Identify which cell holds the provided text, then report its (X, Y) central coordinate. 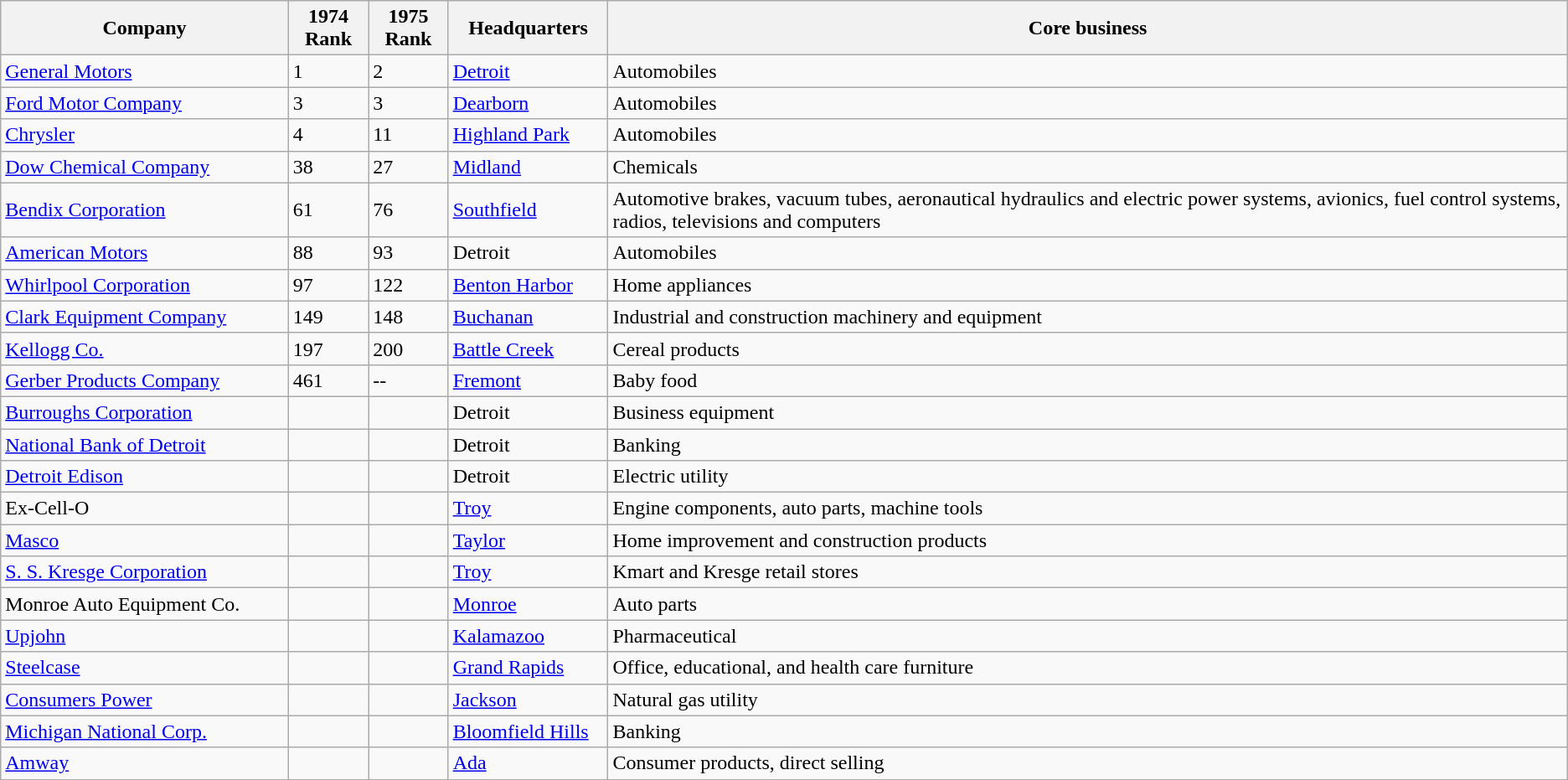
American Motors (145, 253)
Grand Rapids (528, 668)
38 (328, 167)
200 (409, 349)
Home improvement and construction products (1087, 540)
Gerber Products Company (145, 380)
Jackson (528, 700)
Consumers Power (145, 700)
11 (409, 135)
Baby food (1087, 380)
S. S. Kresge Corporation (145, 572)
Monroe (528, 604)
Kmart and Kresge retail stores (1087, 572)
76 (409, 209)
Engine components, auto parts, machine tools (1087, 509)
Headquarters (528, 28)
Amway (145, 763)
Consumer products, direct selling (1087, 763)
Industrial and construction machinery and equipment (1087, 317)
Home appliances (1087, 285)
Bendix Corporation (145, 209)
1975Rank (409, 28)
149 (328, 317)
Detroit Edison (145, 477)
Natural gas utility (1087, 700)
27 (409, 167)
Electric utility (1087, 477)
148 (409, 317)
Kalamazoo (528, 636)
Company (145, 28)
Core business (1087, 28)
197 (328, 349)
-- (409, 380)
Midland (528, 167)
Whirlpool Corporation (145, 285)
Business equipment (1087, 412)
93 (409, 253)
Dow Chemical Company (145, 167)
Office, educational, and health care furniture (1087, 668)
Dearborn (528, 103)
Buchanan (528, 317)
Clark Equipment Company (145, 317)
Masco (145, 540)
122 (409, 285)
61 (328, 209)
Southfield (528, 209)
Ford Motor Company (145, 103)
1974Rank (328, 28)
Taylor (528, 540)
Ex-Cell-O (145, 509)
461 (328, 380)
Steelcase (145, 668)
Monroe Auto Equipment Co. (145, 604)
Bloomfield Hills (528, 731)
Kellogg Co. (145, 349)
Highland Park (528, 135)
Burroughs Corporation (145, 412)
Chrysler (145, 135)
4 (328, 135)
Michigan National Corp. (145, 731)
Upjohn (145, 636)
General Motors (145, 71)
Auto parts (1087, 604)
88 (328, 253)
1 (328, 71)
Pharmaceutical (1087, 636)
2 (409, 71)
Fremont (528, 380)
National Bank of Detroit (145, 445)
Cereal products (1087, 349)
Battle Creek (528, 349)
Benton Harbor (528, 285)
Ada (528, 763)
97 (328, 285)
Chemicals (1087, 167)
